Pinpoint the cell where the given text exists, returning its (x, y) midpoint coordinate. 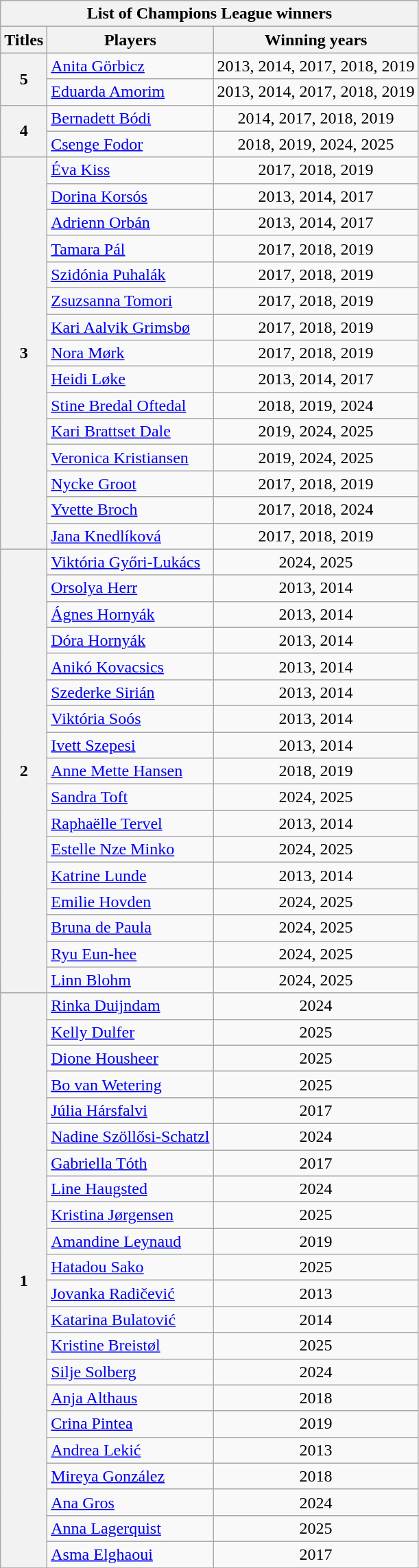
Yvette Broch (130, 510)
Kari Aalvik Grimsbø (130, 327)
Kari Brattset Dale (130, 432)
Kristine Breistøl (130, 1346)
Anne Mette Hansen (130, 771)
2018, 2019, 2024, 2025 (315, 144)
Anna Lagerquist (130, 1528)
Nycke Groot (130, 484)
Andrea Lekić (130, 1450)
Bernadett Bódi (130, 118)
Ivett Szepesi (130, 745)
Line Haugsted (130, 1189)
Kristina Jørgensen (130, 1215)
Ryu Eun-hee (130, 954)
Júlia Hársfalvi (130, 1110)
Viktória Soós (130, 718)
Adrienn Orbán (130, 222)
Mireya González (130, 1476)
Orsolya Herr (130, 588)
List of Champions League winners (210, 14)
2018, 2019 (315, 771)
Estelle Nze Minko (130, 850)
Zsuzsanna Tomori (130, 301)
Heidi Løke (130, 379)
Hatadou Sako (130, 1267)
Rinka Duijndam (130, 1006)
Szederke Sirián (130, 692)
Nadine Szöllősi-Schatzl (130, 1136)
Éva Kiss (130, 170)
Emilie Hovden (130, 902)
Winning years (315, 40)
Dorina Korsós (130, 196)
Players (130, 40)
Dione Housheer (130, 1058)
2017, 2018, 2024 (315, 510)
Stine Bredal Oftedal (130, 406)
Veronica Kristiansen (130, 458)
2 (24, 771)
1 (24, 1280)
Anikó Kovacsics (130, 666)
Jovanka Radičević (130, 1294)
Crina Pintea (130, 1424)
Bo van Wetering (130, 1084)
Nora Mørk (130, 353)
Anja Althaus (130, 1398)
3 (24, 353)
4 (24, 131)
2018, 2019, 2024 (315, 406)
Ana Gros (130, 1502)
2014 (315, 1320)
Katarina Bulatović (130, 1320)
Asma Elghaoui (130, 1554)
Linn Blohm (130, 980)
Kelly Dulfer (130, 1032)
Eduarda Amorim (130, 92)
Sandra Toft (130, 797)
Tamara Pál (130, 248)
Jana Knedlíková (130, 536)
Viktória Győri-Lukács (130, 562)
Amandine Leynaud (130, 1241)
2014, 2017, 2018, 2019 (315, 118)
Dóra Hornyák (130, 640)
Raphaëlle Tervel (130, 823)
Szidónia Puhalák (130, 274)
Csenge Fodor (130, 144)
Katrine Lunde (130, 876)
Gabriella Tóth (130, 1163)
Anita Görbicz (130, 66)
Bruna de Paula (130, 928)
Silje Solberg (130, 1372)
5 (24, 79)
Ágnes Hornyák (130, 614)
Titles (24, 40)
